Pinpoint the cell where the given text exists, returning its (X, Y) midpoint coordinate. 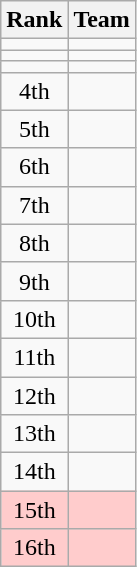
4th (34, 91)
16th (34, 548)
12th (34, 395)
5th (34, 129)
9th (34, 281)
6th (34, 167)
13th (34, 434)
10th (34, 319)
Rank (34, 20)
7th (34, 205)
14th (34, 472)
Team (102, 20)
15th (34, 510)
8th (34, 243)
11th (34, 357)
